Provide the (X, Y) coordinate of the cell's center where the given text is located.  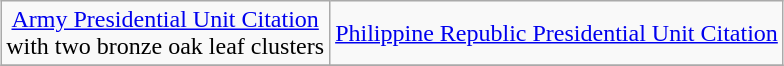
Philippine Republic Presidential Unit Citation (557, 34)
Army Presidential Unit Citationwith two bronze oak leaf clusters (166, 34)
